Identify which cell holds the provided text, then report its [x, y] central coordinate. 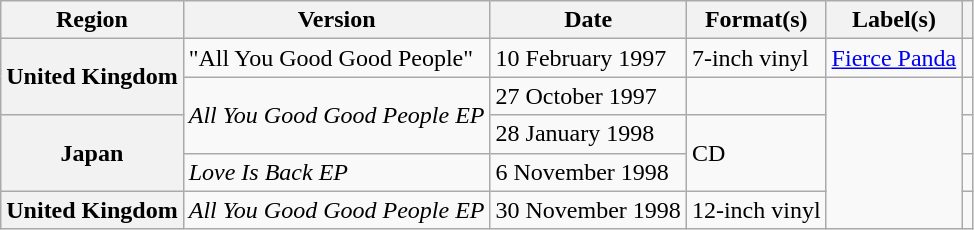
Label(s) [894, 20]
30 November 1998 [588, 210]
Format(s) [756, 20]
28 January 1998 [588, 134]
Love Is Back EP [336, 172]
CD [756, 153]
10 February 1997 [588, 58]
"All You Good Good People" [336, 58]
7-inch vinyl [756, 58]
27 October 1997 [588, 96]
6 November 1998 [588, 172]
Date [588, 20]
12-inch vinyl [756, 210]
Fierce Panda [894, 58]
Version [336, 20]
Region [92, 20]
Japan [92, 153]
